Identify which cell holds the provided text, then report its [X, Y] central coordinate. 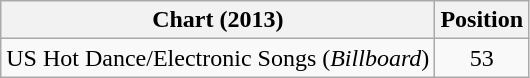
53 [482, 58]
US Hot Dance/Electronic Songs (Billboard) [218, 58]
Chart (2013) [218, 20]
Position [482, 20]
